Extract the [X, Y] coordinate from the center of the cell holding the provided text.  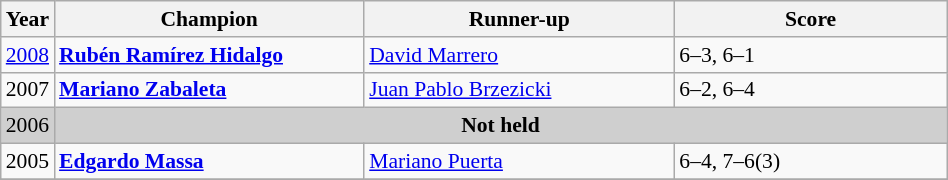
2008 [28, 55]
Rubén Ramírez Hidalgo [209, 55]
Mariano Puerta [519, 162]
2005 [28, 162]
Runner-up [519, 19]
Edgardo Massa [209, 162]
2007 [28, 90]
Juan Pablo Brzezicki [519, 90]
6–4, 7–6(3) [810, 162]
Champion [209, 19]
Score [810, 19]
6–3, 6–1 [810, 55]
David Marrero [519, 55]
Year [28, 19]
Not held [500, 126]
6–2, 6–4 [810, 90]
Mariano Zabaleta [209, 90]
2006 [28, 126]
